Detect which cell encompasses the target text, then output its [X, Y] center coordinate. 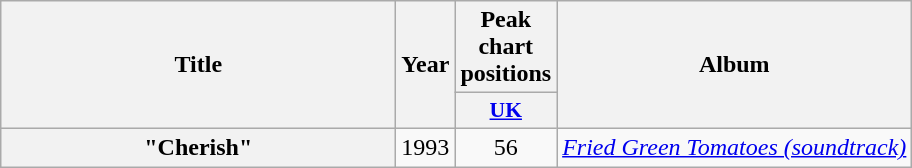
Album [734, 65]
"Cherish" [198, 147]
Fried Green Tomatoes (soundtrack) [734, 147]
Year [426, 65]
UK [506, 111]
Peak chart positions [506, 47]
56 [506, 147]
1993 [426, 147]
Title [198, 65]
